Provide the (x, y) coordinate of the cell's center where the given text is located.  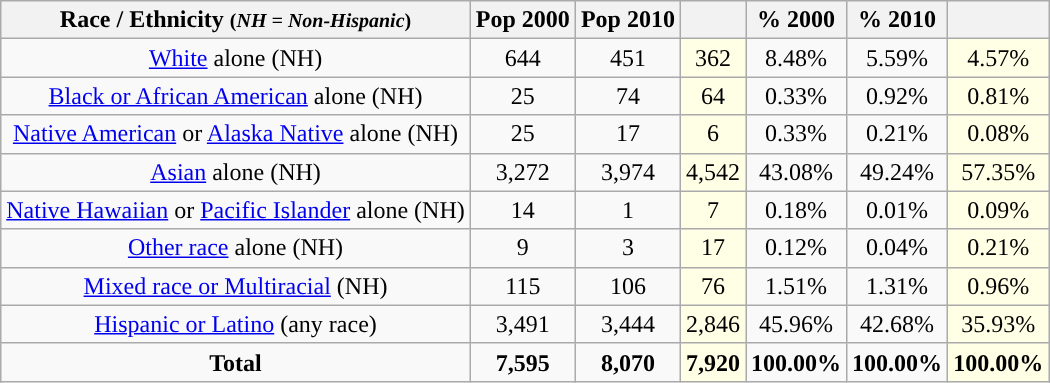
57.35% (998, 172)
3,272 (522, 172)
9 (522, 248)
3,491 (522, 324)
76 (712, 286)
Native American or Alaska Native alone (NH) (236, 134)
8.48% (796, 58)
0.92% (898, 96)
0.01% (898, 210)
6 (712, 134)
43.08% (796, 172)
Native Hawaiian or Pacific Islander alone (NH) (236, 210)
106 (628, 286)
14 (522, 210)
0.12% (796, 248)
3,974 (628, 172)
8,070 (628, 362)
Total (236, 362)
7,920 (712, 362)
35.93% (998, 324)
% 2010 (898, 20)
4.57% (998, 58)
% 2000 (796, 20)
Other race alone (NH) (236, 248)
1.31% (898, 286)
0.18% (796, 210)
White alone (NH) (236, 58)
0.81% (998, 96)
49.24% (898, 172)
4,542 (712, 172)
Hispanic or Latino (any race) (236, 324)
Asian alone (NH) (236, 172)
1 (628, 210)
7,595 (522, 362)
3,444 (628, 324)
7 (712, 210)
Pop 2000 (522, 20)
115 (522, 286)
Mixed race or Multiracial (NH) (236, 286)
451 (628, 58)
45.96% (796, 324)
42.68% (898, 324)
5.59% (898, 58)
0.08% (998, 134)
2,846 (712, 324)
0.96% (998, 286)
64 (712, 96)
0.09% (998, 210)
74 (628, 96)
3 (628, 248)
644 (522, 58)
1.51% (796, 286)
Black or African American alone (NH) (236, 96)
362 (712, 58)
Pop 2010 (628, 20)
0.04% (898, 248)
Race / Ethnicity (NH = Non-Hispanic) (236, 20)
